Extract the [X, Y] coordinate from the center of the cell holding the provided text.  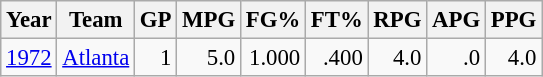
1972 [29, 58]
Team [96, 20]
APG [456, 20]
FG% [274, 20]
.0 [456, 58]
FT% [338, 20]
Year [29, 20]
PPG [513, 20]
1.000 [274, 58]
MPG [209, 20]
1 [156, 58]
GP [156, 20]
Atlanta [96, 58]
RPG [398, 20]
5.0 [209, 58]
.400 [338, 58]
